Pinpoint the cell where the given text exists, returning its (x, y) midpoint coordinate. 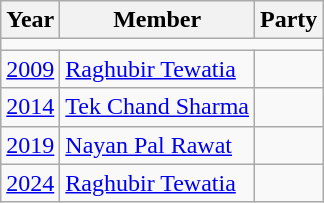
Year (30, 20)
2024 (30, 183)
Tek Chand Sharma (158, 107)
Nayan Pal Rawat (158, 145)
Member (158, 20)
2014 (30, 107)
2019 (30, 145)
2009 (30, 69)
Party (288, 20)
